Return (X, Y) of the center of cell containing provided text 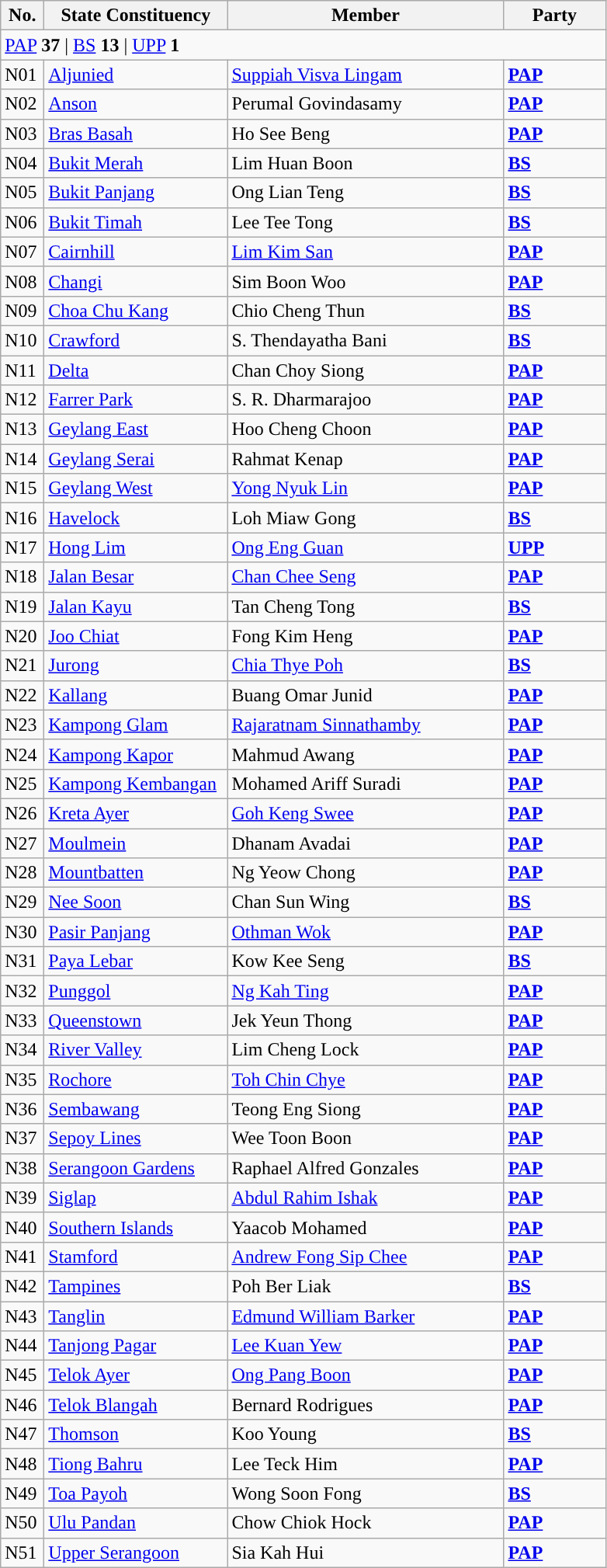
N05 (23, 193)
N31 (23, 961)
Southern Islands (136, 1227)
N51 (23, 1552)
Chan Chee Seng (366, 577)
Hoo Cheng Choon (366, 429)
N16 (23, 518)
Edmund William Barker (366, 1316)
Chan Choy Siong (366, 370)
N03 (23, 134)
Geylang West (136, 488)
Goh Keng Swee (366, 813)
N23 (23, 725)
Poh Ber Liak (366, 1286)
Anson (136, 104)
Telok Ayer (136, 1375)
N01 (23, 75)
Ng Yeow Chong (366, 873)
N13 (23, 429)
N06 (23, 222)
Party (554, 16)
Andrew Fong Sip Chee (366, 1257)
N32 (23, 991)
Ong Pang Boon (366, 1375)
N46 (23, 1405)
N41 (23, 1257)
N19 (23, 607)
State Constituency (136, 16)
N43 (23, 1316)
N21 (23, 666)
Othman Wok (366, 932)
N12 (23, 400)
Delta (136, 370)
Chia Thye Poh (366, 666)
Mohamed Ariff Suradi (366, 784)
Kow Kee Seng (366, 961)
Tan Cheng Tong (366, 607)
Jek Yeun Thong (366, 1020)
N33 (23, 1020)
Ong Lian Teng (366, 193)
N22 (23, 695)
Abdul Rahim Ishak (366, 1198)
Ho See Beng (366, 134)
Kampong Kembangan (136, 784)
Rahmat Kenap (366, 459)
N25 (23, 784)
Jalan Kayu (136, 607)
N11 (23, 370)
Havelock (136, 518)
Choa Chu Kang (136, 311)
Lim Kim San (366, 252)
Serangoon Gardens (136, 1168)
Changi (136, 281)
Tanglin (136, 1316)
Nee Soon (136, 902)
N42 (23, 1286)
Sim Boon Woo (366, 281)
Ng Kah Ting (366, 991)
Bukit Merah (136, 163)
Chow Chiok Hock (366, 1523)
N20 (23, 636)
N26 (23, 813)
N34 (23, 1050)
Crawford (136, 340)
Teong Eng Siong (366, 1109)
N07 (23, 252)
Rochore (136, 1080)
Koo Young (366, 1434)
N24 (23, 754)
Raphael Alfred Gonzales (366, 1168)
Lee Tee Tong (366, 222)
River Valley (136, 1050)
N48 (23, 1464)
Tampines (136, 1286)
N39 (23, 1198)
Wong Soon Fong (366, 1493)
Member (366, 16)
Suppiah Visva Lingam (366, 75)
Paya Lebar (136, 961)
N15 (23, 488)
Siglap (136, 1198)
N08 (23, 281)
Kallang (136, 695)
Queenstown (136, 1020)
Dhanam Avadai (366, 843)
Moulmein (136, 843)
Thomson (136, 1434)
N36 (23, 1109)
Chan Sun Wing (366, 902)
N44 (23, 1346)
Wee Toon Boon (366, 1139)
Bukit Timah (136, 222)
S. R. Dharmarajoo (366, 400)
Ong Eng Guan (366, 548)
Upper Serangoon (136, 1552)
Lim Cheng Lock (366, 1050)
Geylang Serai (136, 459)
Bras Basah (136, 134)
N49 (23, 1493)
UPP (554, 548)
N28 (23, 873)
Pasir Panjang (136, 932)
Kampong Glam (136, 725)
N35 (23, 1080)
N47 (23, 1434)
Sia Kah Hui (366, 1552)
Mountbatten (136, 873)
S. Thendayatha Bani (366, 340)
Toa Payoh (136, 1493)
Lee Kuan Yew (366, 1346)
Bernard Rodrigues (366, 1405)
Bukit Panjang (136, 193)
Yong Nyuk Lin (366, 488)
Stamford (136, 1257)
Lee Teck Him (366, 1464)
N14 (23, 459)
N30 (23, 932)
Sembawang (136, 1109)
Kreta Ayer (136, 813)
Lim Huan Boon (366, 163)
N09 (23, 311)
Telok Blangah (136, 1405)
Jurong (136, 666)
Mahmud Awang (366, 754)
Perumal Govindasamy (366, 104)
Yaacob Mohamed (366, 1227)
Loh Miaw Gong (366, 518)
Cairnhill (136, 252)
N02 (23, 104)
Sepoy Lines (136, 1139)
N10 (23, 340)
N17 (23, 548)
Tanjong Pagar (136, 1346)
Chio Cheng Thun (366, 311)
N40 (23, 1227)
N18 (23, 577)
Buang Omar Junid (366, 695)
Tiong Bahru (136, 1464)
Joo Chiat (136, 636)
Aljunied (136, 75)
No. (23, 16)
Kampong Kapor (136, 754)
PAP 37 | BS 13 | UPP 1 (303, 45)
N29 (23, 902)
Rajaratnam Sinnathamby (366, 725)
N37 (23, 1139)
Geylang East (136, 429)
N50 (23, 1523)
Farrer Park (136, 400)
Toh Chin Chye (366, 1080)
Hong Lim (136, 548)
Jalan Besar (136, 577)
Punggol (136, 991)
N45 (23, 1375)
N38 (23, 1168)
N27 (23, 843)
Ulu Pandan (136, 1523)
Fong Kim Heng (366, 636)
N04 (23, 163)
